From the cell containing the given text, extract its center point as (x, y) coordinate. 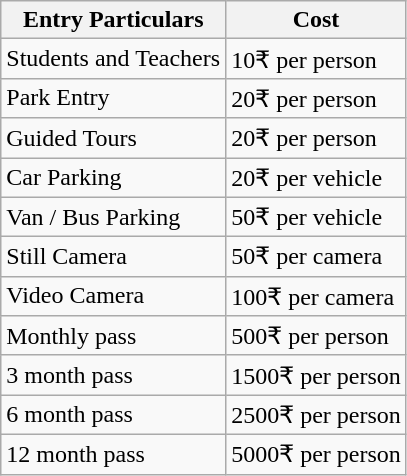
Monthly pass (114, 336)
10₹ per person (316, 59)
Video Camera (114, 296)
Entry Particulars (114, 20)
Van / Bus Parking (114, 217)
12 month pass (114, 454)
500₹ per person (316, 336)
Cost (316, 20)
Car Parking (114, 178)
50₹ per camera (316, 257)
Guided Tours (114, 138)
Park Entry (114, 98)
20₹ per vehicle (316, 178)
5000₹ per person (316, 454)
6 month pass (114, 415)
100₹ per camera (316, 296)
50₹ per vehicle (316, 217)
Students and Teachers (114, 59)
2500₹ per person (316, 415)
Still Camera (114, 257)
1500₹ per person (316, 375)
3 month pass (114, 375)
